Detect which cell encompasses the target text, then output its (X, Y) center coordinate. 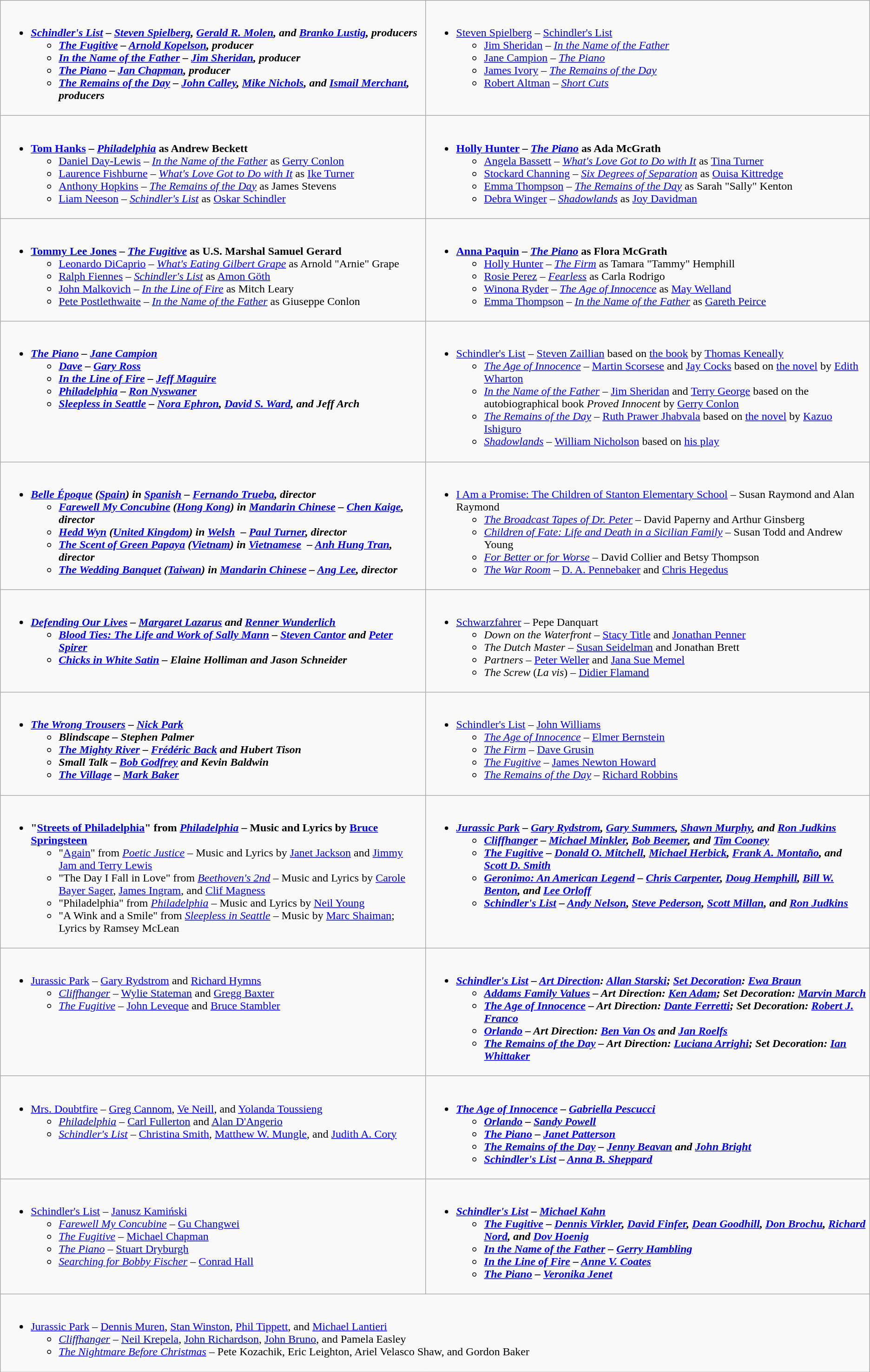
Jurassic Park – Gary Rydstrom and Richard HymnsCliffhanger – Wylie Stateman and Gregg BaxterThe Fugitive – John Leveque and Bruce Stambler (213, 1012)
